Search for the cell housing the specified text and yield its (x, y) center coordinate. 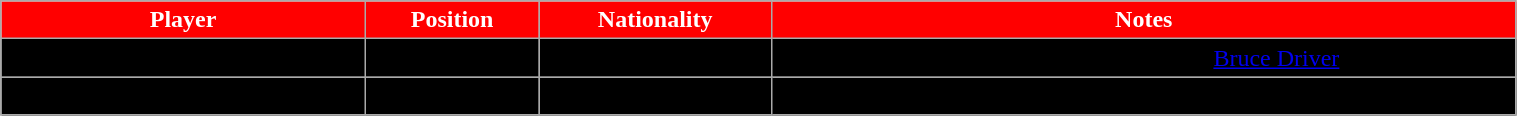
Coached by former NHLer Bruce Driver (1144, 58)
Forward (452, 96)
Sarah Bayersdorfer (184, 58)
Defence (452, 58)
Notes (1144, 20)
Player (184, 20)
Attended Ontario Hockey Academy (1144, 96)
Position (452, 20)
Kayla Tutino (184, 96)
Nationality (656, 20)
